Provide the (x, y) coordinate of the cell's center where the given text is located.  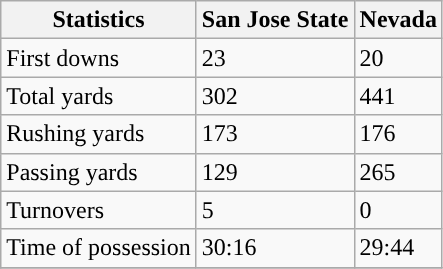
Total yards (99, 96)
129 (275, 172)
23 (275, 58)
Passing yards (99, 172)
Turnovers (99, 210)
Time of possession (99, 248)
30:16 (275, 248)
20 (398, 58)
302 (275, 96)
176 (398, 134)
0 (398, 210)
29:44 (398, 248)
5 (275, 210)
Nevada (398, 20)
San Jose State (275, 20)
265 (398, 172)
173 (275, 134)
First downs (99, 58)
441 (398, 96)
Rushing yards (99, 134)
Statistics (99, 20)
